Scan for the cell matching the given text and deliver its [x, y] coordinate at center. 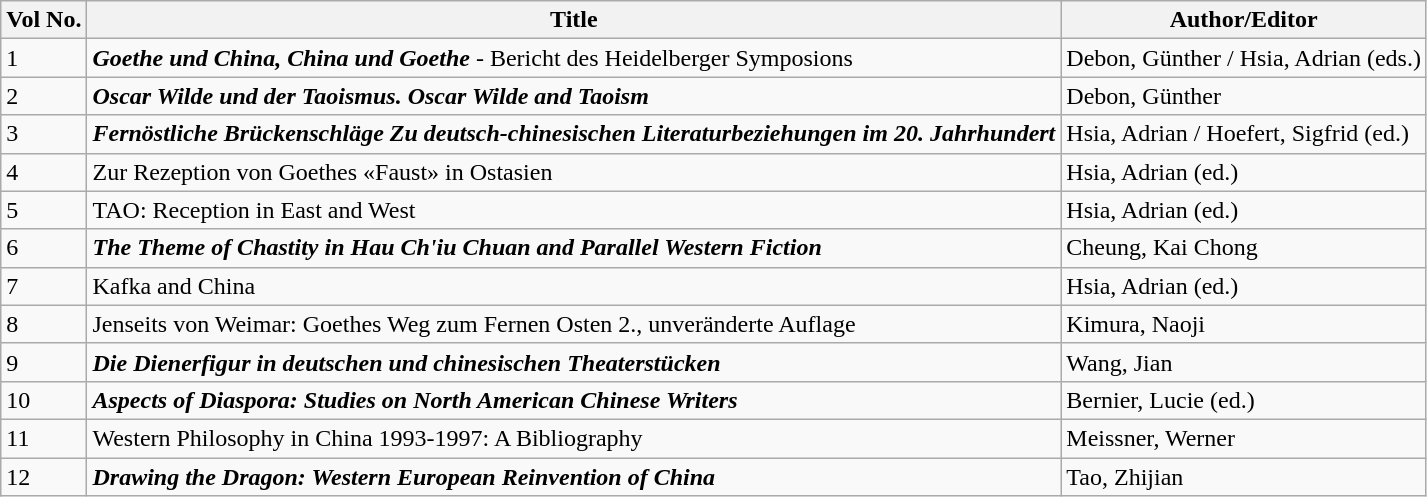
1 [44, 58]
Meissner, Werner [1244, 438]
2 [44, 96]
11 [44, 438]
Debon, Günther / Hsia, Adrian (eds.) [1244, 58]
Bernier, Lucie (ed.) [1244, 400]
6 [44, 248]
Oscar Wilde und der Taoismus. Oscar Wilde and Taoism [574, 96]
Fernöstliche Brückenschläge Zu deutsch-chinesischen Literaturbeziehungen im 20. Jahrhundert [574, 134]
5 [44, 210]
3 [44, 134]
Zur Rezeption von Goethes «Faust» in Ostasien [574, 172]
Western Philosophy in China 1993-1997: A Bibliography [574, 438]
9 [44, 362]
Vol No. [44, 20]
4 [44, 172]
The Theme of Chastity in Hau Ch'iu Chuan and Parallel Western Fiction [574, 248]
TAO: Reception in East and West [574, 210]
Drawing the Dragon: Western European Reinvention of China [574, 477]
Die Dienerfigur in deutschen und chinesischen Theaterstücken [574, 362]
Debon, Günther [1244, 96]
Tao, Zhijian [1244, 477]
Wang, Jian [1244, 362]
Kafka and China [574, 286]
Cheung, Kai Chong [1244, 248]
Title [574, 20]
Goethe und China, China und Goethe - Bericht des Heidelberger Symposions [574, 58]
Hsia, Adrian / Hoefert, Sigfrid (ed.) [1244, 134]
10 [44, 400]
8 [44, 324]
12 [44, 477]
Kimura, Naoji [1244, 324]
Aspects of Diaspora: Studies on North American Chinese Writers [574, 400]
Jenseits von Weimar: Goethes Weg zum Fernen Osten 2., unveränderte Auflage [574, 324]
Author/Editor [1244, 20]
7 [44, 286]
